Capture the cell that displays the provided text and extract its (x, y) central coordinate. 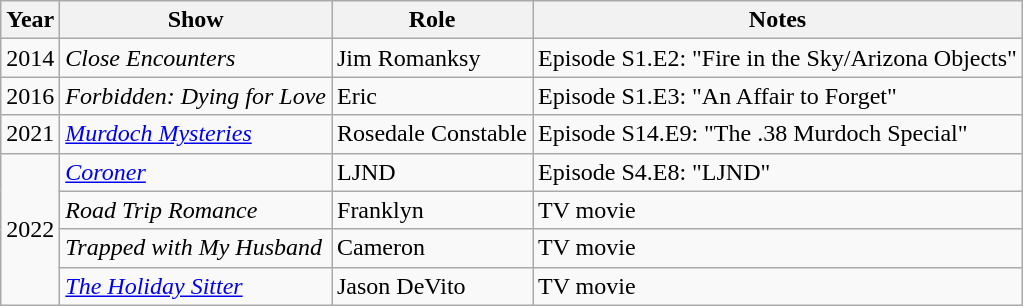
Coroner (196, 172)
Rosedale Constable (432, 134)
2016 (30, 96)
Road Trip Romance (196, 210)
Show (196, 20)
2022 (30, 229)
The Holiday Sitter (196, 286)
LJND (432, 172)
Episode S14.E9: "The .38 Murdoch Special" (778, 134)
Trapped with My Husband (196, 248)
Close Encounters (196, 58)
2014 (30, 58)
Murdoch Mysteries (196, 134)
Episode S1.E2: "Fire in the Sky/Arizona Objects" (778, 58)
Role (432, 20)
Jim Romanksy (432, 58)
Jason DeVito (432, 286)
Notes (778, 20)
Episode S4.E8: "LJND" (778, 172)
Forbidden: Dying for Love (196, 96)
Year (30, 20)
Eric (432, 96)
2021 (30, 134)
Franklyn (432, 210)
Cameron (432, 248)
Episode S1.E3: "An Affair to Forget" (778, 96)
